Scan for the cell matching the given text and deliver its (X, Y) coordinate at center. 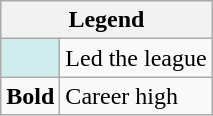
Bold (30, 96)
Led the league (136, 58)
Legend (106, 20)
Career high (136, 96)
